Locate the cell with the specified text and output its (x, y) center coordinate. 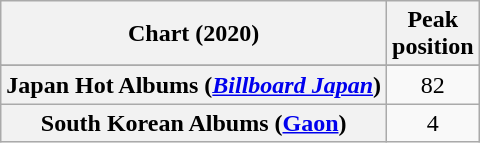
South Korean Albums (Gaon) (194, 123)
Peakposition (433, 34)
Chart (2020) (194, 34)
4 (433, 123)
Japan Hot Albums (Billboard Japan) (194, 85)
82 (433, 85)
